For the text-containing cell, return its midpoint in (x, y) coordinate format. 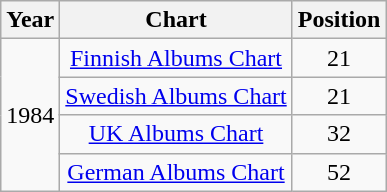
German Albums Chart (176, 172)
UK Albums Chart (176, 134)
52 (339, 172)
Year (30, 20)
Swedish Albums Chart (176, 96)
Finnish Albums Chart (176, 58)
32 (339, 134)
1984 (30, 115)
Position (339, 20)
Chart (176, 20)
